Return [X, Y] of the center of cell containing provided text 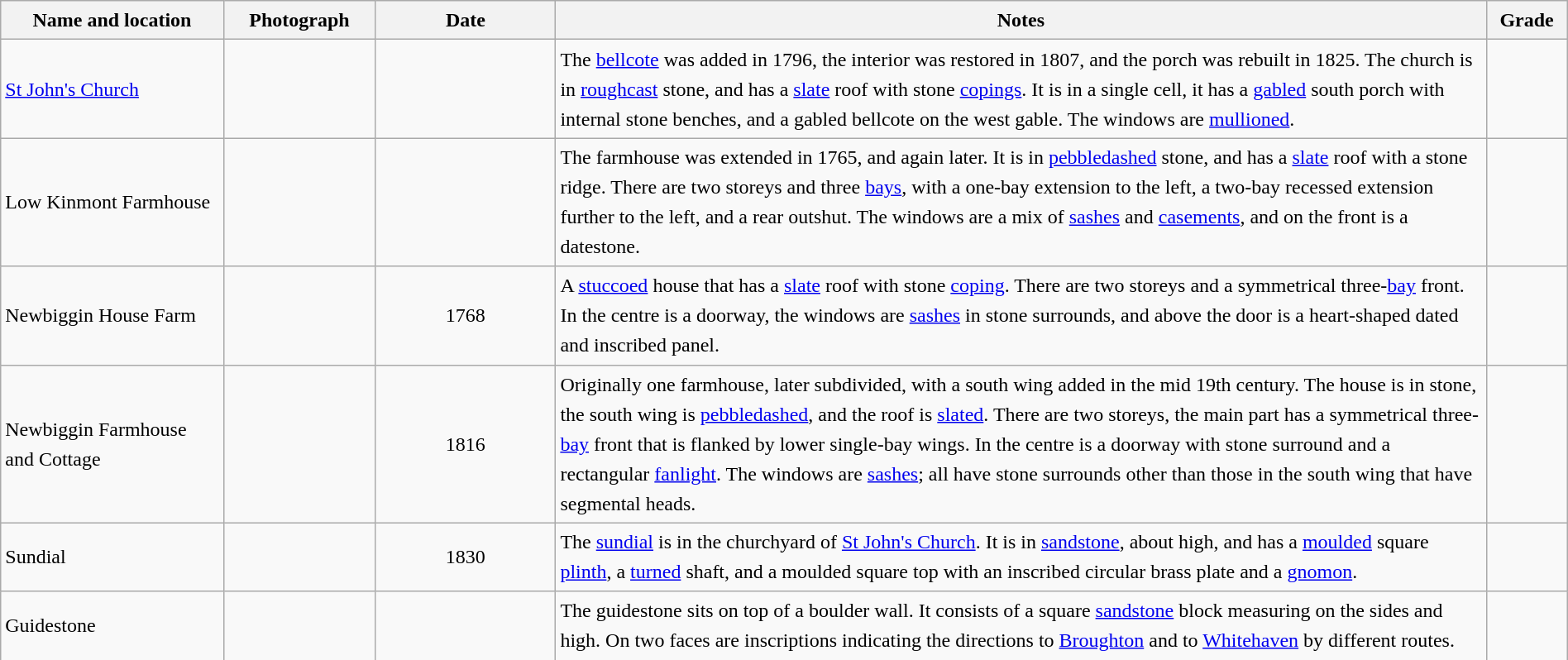
St John's Church [112, 89]
Newbiggin Farmhouse and Cottage [112, 443]
Name and location [112, 20]
1768 [466, 316]
Low Kinmont Farmhouse [112, 202]
Notes [1021, 20]
Grade [1527, 20]
Sundial [112, 557]
Photograph [299, 20]
Guidestone [112, 625]
Newbiggin House Farm [112, 316]
1816 [466, 443]
Date [466, 20]
1830 [466, 557]
